Capture the cell that displays the provided text and extract its [x, y] central coordinate. 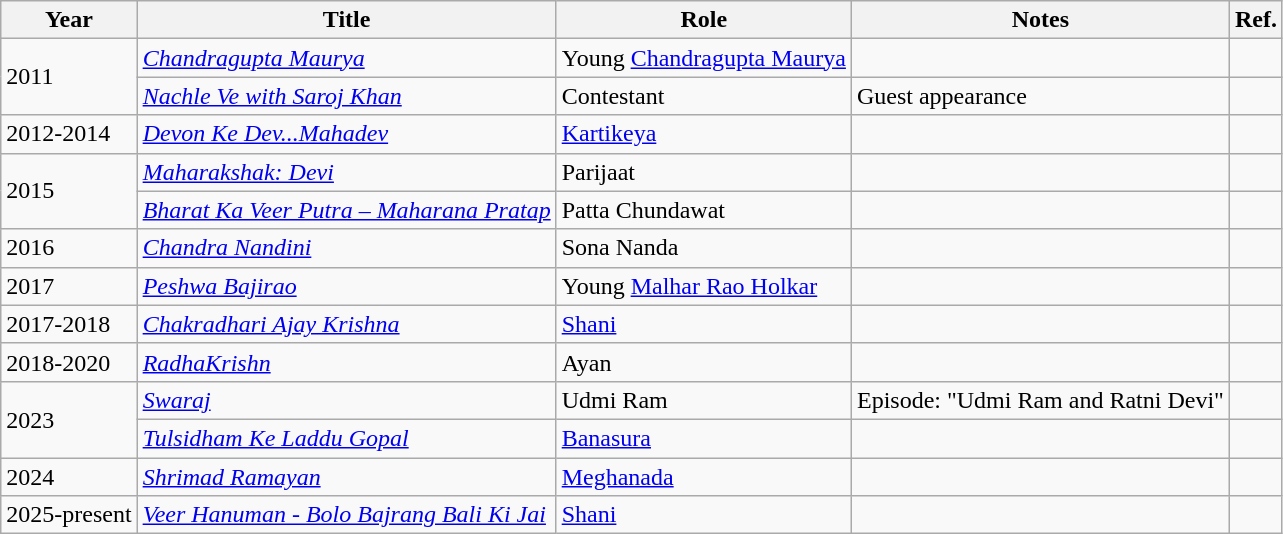
2015 [69, 191]
Shrimad Ramayan [346, 477]
Kartikeya [704, 134]
2012-2014 [69, 134]
Chakradhari Ajay Krishna [346, 324]
Nachle Ve with Saroj Khan [346, 96]
Guest appearance [1040, 96]
Sona Nanda [704, 248]
Young Malhar Rao Holkar [704, 286]
RadhaKrishn [346, 362]
Ayan [704, 362]
Devon Ke Dev...Mahadev [346, 134]
Maharakshak: Devi [346, 172]
Peshwa Bajirao [346, 286]
Notes [1040, 20]
2016 [69, 248]
Chandragupta Maurya [346, 58]
2017-2018 [69, 324]
Patta Chundawat [704, 210]
Chandra Nandini [346, 248]
Meghanada [704, 477]
Bharat Ka Veer Putra – Maharana Pratap [346, 210]
2017 [69, 286]
Banasura [704, 438]
2024 [69, 477]
Episode: "Udmi Ram and Ratni Devi" [1040, 400]
Udmi Ram [704, 400]
Contestant [704, 96]
Veer Hanuman - Bolo Bajrang Bali Ki Jai [346, 515]
Title [346, 20]
2025-present [69, 515]
Young Chandragupta Maurya [704, 58]
2011 [69, 77]
Swaraj [346, 400]
Year [69, 20]
Parijaat [704, 172]
Ref. [1256, 20]
2023 [69, 419]
Tulsidham Ke Laddu Gopal [346, 438]
2018-2020 [69, 362]
Role [704, 20]
